Identify which cell holds the provided text, then report its [x, y] central coordinate. 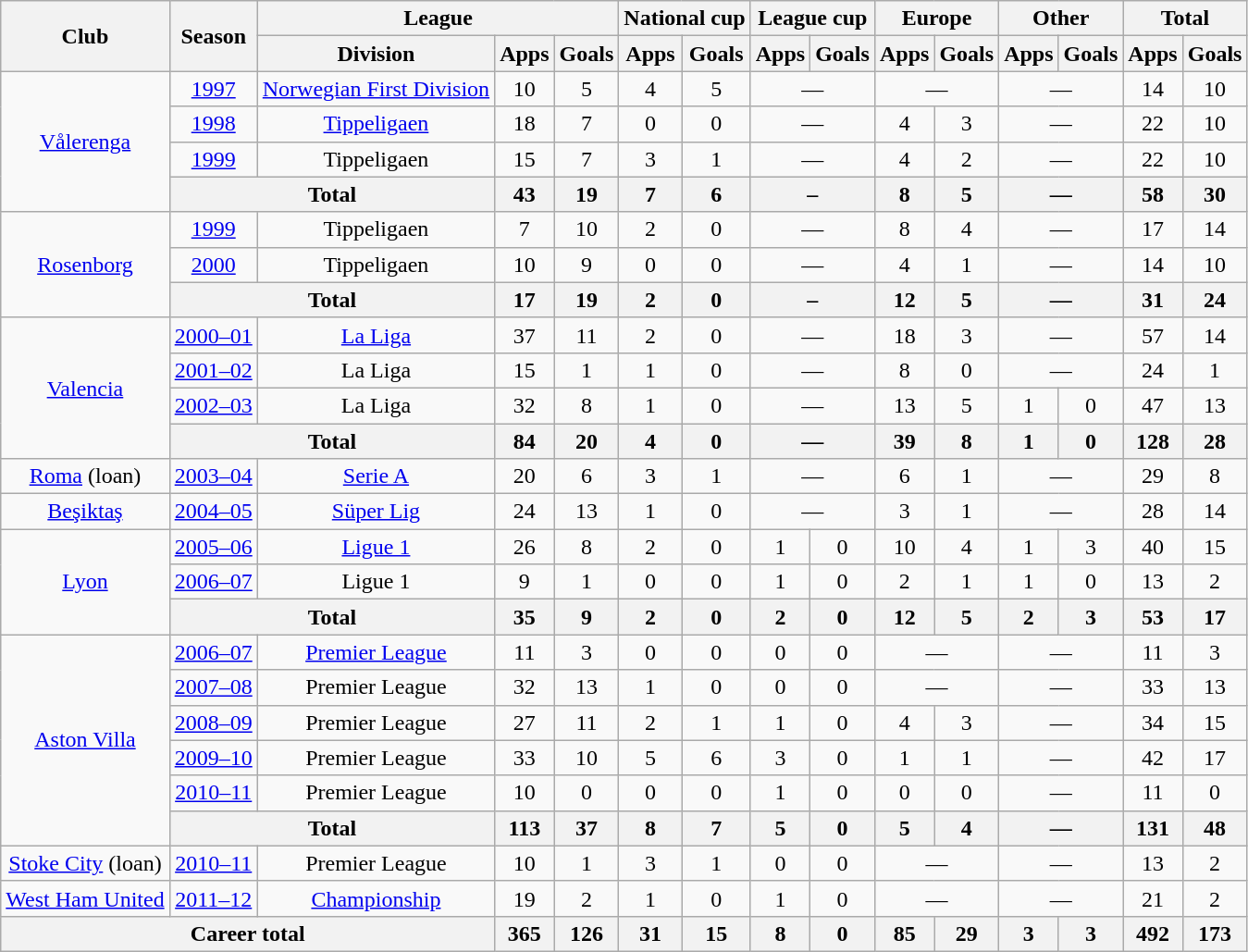
Vålerenga [85, 142]
2009–10 [213, 758]
58 [1153, 194]
Career total [248, 933]
Beşiktaş [85, 512]
34 [1153, 723]
113 [525, 828]
2008–09 [213, 723]
84 [525, 441]
48 [1215, 828]
Roma (loan) [85, 476]
2005–06 [213, 547]
27 [525, 723]
85 [904, 933]
Norwegian First Division [376, 89]
Season [213, 36]
League cup [812, 19]
131 [1153, 828]
57 [1153, 335]
2003–04 [213, 476]
128 [1153, 441]
2001–02 [213, 370]
39 [904, 441]
Division [376, 54]
2000 [213, 265]
Stoke City (loan) [85, 863]
2004–05 [213, 512]
126 [587, 933]
21 [1153, 898]
Europe [936, 19]
West Ham United [85, 898]
2011–12 [213, 898]
40 [1153, 547]
Serie A [376, 476]
Lyon [85, 582]
2007–08 [213, 687]
Valencia [85, 388]
2002–03 [213, 405]
2000–01 [213, 335]
53 [1153, 617]
Championship [376, 898]
Aston Villa [85, 740]
Other [1061, 19]
30 [1215, 194]
Süper Lig [376, 512]
National cup [685, 19]
492 [1153, 933]
Rosenborg [85, 265]
47 [1153, 405]
Club [85, 36]
42 [1153, 758]
League [439, 19]
1997 [213, 89]
26 [525, 547]
35 [525, 617]
43 [525, 194]
365 [525, 933]
1998 [213, 124]
173 [1215, 933]
